Locate the cell with the specified text and output its (x, y) center coordinate. 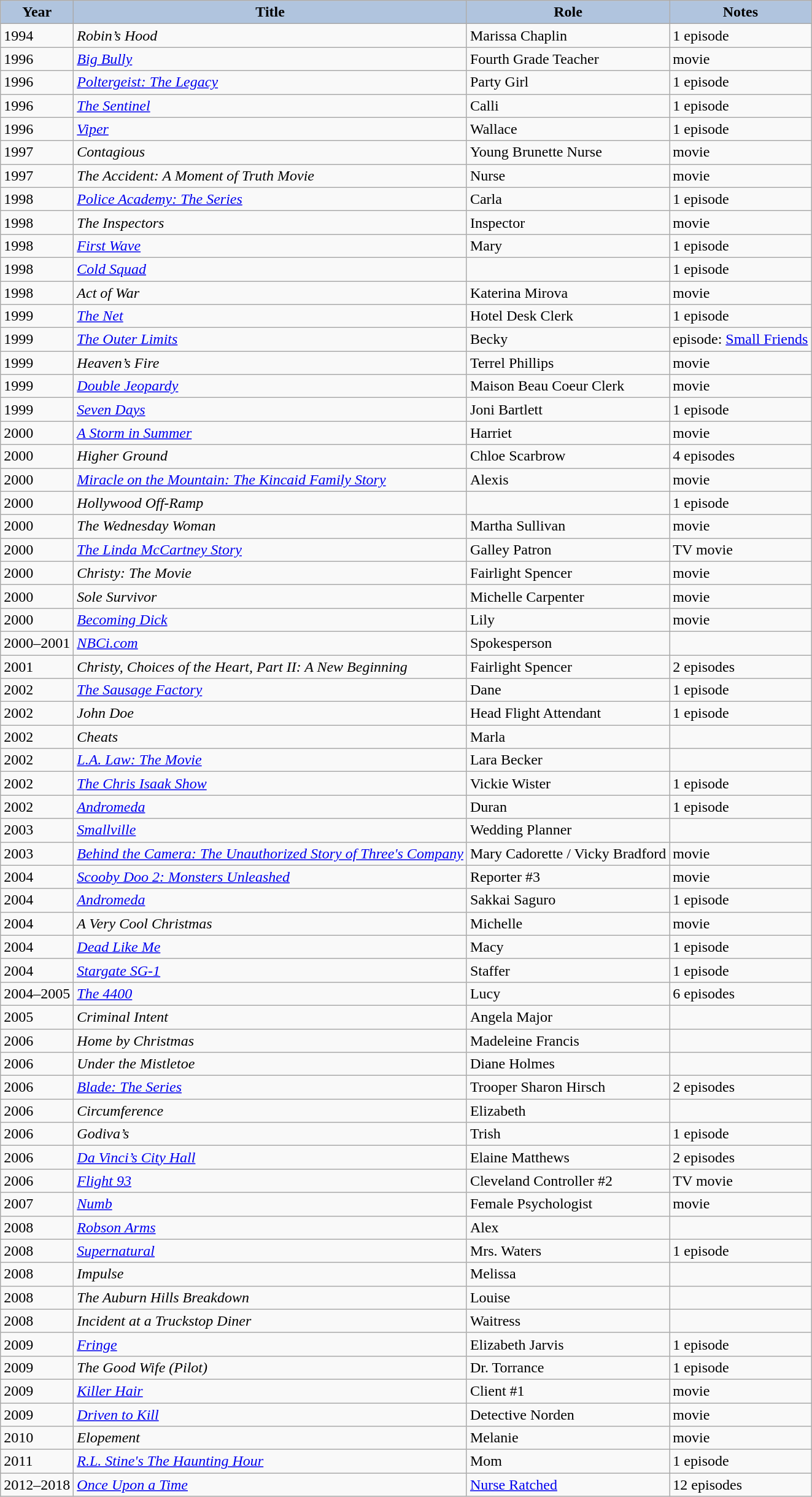
Mrs. Waters (568, 1251)
Alexis (568, 480)
12 episodes (740, 1485)
Duran (568, 807)
Christy: The Movie (270, 573)
Elizabeth (568, 1111)
2012–2018 (37, 1485)
Melanie (568, 1438)
NBCi.com (270, 643)
Harriet (568, 433)
2001 (37, 666)
Flight 93 (270, 1181)
Double Jeopardy (270, 386)
Viper (270, 129)
Dane (568, 690)
Katerina Mirova (568, 293)
Circumference (270, 1111)
Detective Norden (568, 1414)
L.A. Law: The Movie (270, 760)
Female Psychologist (568, 1204)
Year (37, 12)
Elizabeth Jarvis (568, 1344)
Melissa (568, 1274)
Staffer (568, 970)
The Auburn Hills Breakdown (270, 1297)
Police Academy: The Series (270, 199)
Poltergeist: The Legacy (270, 82)
Wallace (568, 129)
Hollywood Off-Ramp (270, 503)
Godiva’s (270, 1134)
Fringe (270, 1344)
Mary Cadorette / Vicky Bradford (568, 853)
Client #1 (568, 1391)
Vickie Wister (568, 783)
Notes (740, 12)
Killer Hair (270, 1391)
Supernatural (270, 1251)
1994 (37, 36)
Louise (568, 1297)
The Outer Limits (270, 340)
The Inspectors (270, 222)
Terrel Phillips (568, 363)
Trish (568, 1134)
Galley Patron (568, 550)
Scooby Doo 2: Monsters Unleashed (270, 877)
Young Brunette Nurse (568, 152)
Chloe Scarbrow (568, 456)
The Sentinel (270, 106)
Marla (568, 737)
Lily (568, 620)
Home by Christmas (270, 1041)
Madeleine Francis (568, 1041)
Robson Arms (270, 1227)
Cheats (270, 737)
Macy (568, 947)
Criminal Intent (270, 1017)
2004–2005 (37, 993)
Diane Holmes (568, 1064)
Dead Like Me (270, 947)
R.L. Stine's The Haunting Hour (270, 1461)
Driven to Kill (270, 1414)
Heaven’s Fire (270, 363)
4 episodes (740, 456)
Nurse Ratched (568, 1485)
Becoming Dick (270, 620)
Waitress (568, 1321)
Incident at a Truckstop Diner (270, 1321)
Da Vinci’s City Hall (270, 1157)
Contagious (270, 152)
The Net (270, 316)
Dr. Torrance (568, 1367)
Cold Squad (270, 269)
Nurse (568, 176)
2000–2001 (37, 643)
Robin’s Hood (270, 36)
Martha Sullivan (568, 526)
First Wave (270, 246)
Role (568, 12)
The Linda McCartney Story (270, 550)
Reporter #3 (568, 877)
Numb (270, 1204)
Act of War (270, 293)
Smallville (270, 830)
Mom (568, 1461)
Seven Days (270, 410)
2007 (37, 1204)
The Good Wife (Pilot) (270, 1367)
Alex (568, 1227)
Maison Beau Coeur Clerk (568, 386)
Carla (568, 199)
Trooper Sharon Hirsch (568, 1087)
Head Flight Attendant (568, 714)
Christy, Choices of the Heart, Part II: A New Beginning (270, 666)
Spokesperson (568, 643)
Once Upon a Time (270, 1485)
Lucy (568, 993)
Miracle on the Mountain: The Kincaid Family Story (270, 480)
2005 (37, 1017)
Cleveland Controller #2 (568, 1181)
Angela Major (568, 1017)
Sole Survivor (270, 596)
The Wednesday Woman (270, 526)
Blade: The Series (270, 1087)
Calli (568, 106)
Elaine Matthews (568, 1157)
Wedding Planner (568, 830)
episode: Small Friends (740, 340)
John Doe (270, 714)
Big Bully (270, 59)
Lara Becker (568, 760)
Behind the Camera: The Unauthorized Story of Three's Company (270, 853)
Mary (568, 246)
Party Girl (568, 82)
Sakkai Saguro (568, 900)
The Accident: A Moment of Truth Movie (270, 176)
Becky (568, 340)
Title (270, 12)
Under the Mistletoe (270, 1064)
The Sausage Factory (270, 690)
The Chris Isaak Show (270, 783)
Impulse (270, 1274)
The 4400 (270, 993)
Marissa Chaplin (568, 36)
Elopement (270, 1438)
Inspector (568, 222)
Stargate SG-1 (270, 970)
2011 (37, 1461)
Michelle Carpenter (568, 596)
Michelle (568, 923)
Hotel Desk Clerk (568, 316)
A Very Cool Christmas (270, 923)
A Storm in Summer (270, 433)
Joni Bartlett (568, 410)
6 episodes (740, 993)
Higher Ground (270, 456)
2010 (37, 1438)
Fourth Grade Teacher (568, 59)
